Extract the (x, y) coordinate from the center of the cell holding the provided text.  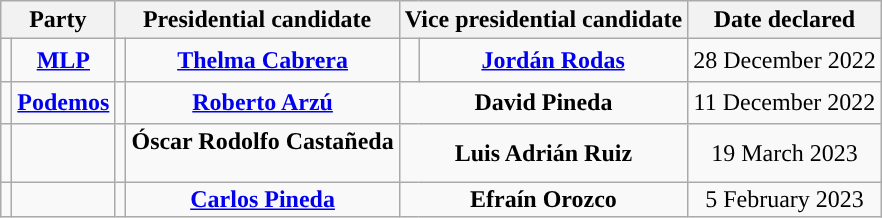
Jordán Rodas (552, 60)
5 February 2023 (785, 200)
Óscar Rodolfo Castañeda (262, 152)
Podemos (64, 102)
Efraín Orozco (543, 200)
28 December 2022 (785, 60)
11 December 2022 (785, 102)
Thelma Cabrera (262, 60)
Vice presidential candidate (543, 20)
Carlos Pineda (262, 200)
Presidential candidate (257, 20)
Roberto Arzú (262, 102)
Date declared (785, 20)
MLP (64, 60)
19 March 2023 (785, 152)
Luis Adrián Ruiz (543, 152)
Party (58, 20)
David Pineda (543, 102)
